Identify which cell holds the provided text, then report its (X, Y) central coordinate. 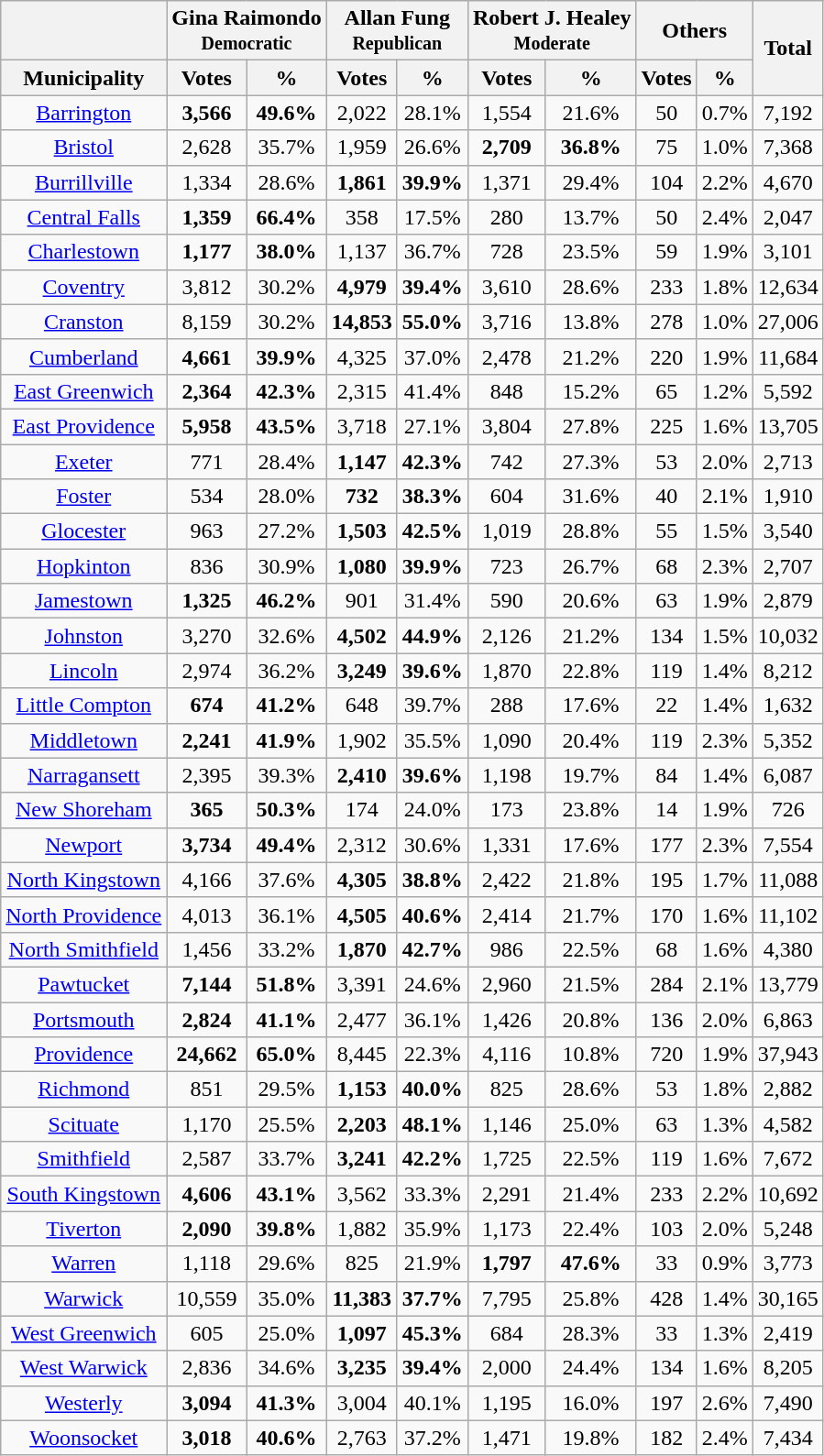
5,248 (788, 1229)
25.8% (590, 1298)
4,582 (788, 1124)
358 (361, 217)
170 (666, 914)
14,853 (361, 322)
848 (506, 391)
8,159 (207, 322)
55.0% (433, 322)
37.0% (433, 356)
44.9% (433, 636)
37.2% (433, 1438)
278 (666, 322)
22.8% (590, 671)
Central Falls (84, 217)
3,540 (788, 531)
35.0% (286, 1298)
32.6% (286, 636)
23.8% (590, 810)
49.4% (286, 845)
4,325 (361, 356)
41.3% (286, 1403)
1,503 (361, 531)
4,502 (361, 636)
22.3% (433, 1055)
3,773 (788, 1264)
38.8% (433, 880)
55 (666, 531)
1,725 (506, 1159)
590 (506, 601)
3,734 (207, 845)
10,032 (788, 636)
280 (506, 217)
Woonsocket (84, 1438)
35.5% (433, 740)
24,662 (207, 1055)
Glocester (84, 531)
2,022 (361, 113)
2,974 (207, 671)
Allan FungRepublican (397, 31)
2,000 (506, 1368)
65.0% (286, 1055)
3,566 (207, 113)
3,004 (361, 1403)
0.7% (724, 113)
43.5% (286, 426)
3,235 (361, 1368)
3,241 (361, 1159)
288 (506, 706)
534 (207, 497)
34.6% (286, 1368)
39.7% (433, 706)
2,291 (506, 1194)
Scituate (84, 1124)
225 (666, 426)
26.7% (590, 566)
37.7% (433, 1298)
136 (666, 1020)
3,610 (506, 287)
720 (666, 1055)
24.6% (433, 984)
2,422 (506, 880)
4,305 (361, 880)
684 (506, 1333)
Municipality (84, 78)
2,364 (207, 391)
59 (666, 252)
35.7% (286, 148)
75 (666, 148)
10,692 (788, 1194)
7,554 (788, 845)
35.9% (433, 1229)
21.9% (433, 1264)
Johnston (84, 636)
5,958 (207, 426)
6,863 (788, 1020)
3,270 (207, 636)
428 (666, 1298)
Others (695, 31)
41.1% (286, 1020)
50.3% (286, 810)
24.4% (590, 1368)
28.1% (433, 113)
14 (666, 810)
4,116 (506, 1055)
51.8% (286, 984)
1,325 (207, 601)
104 (666, 182)
20.4% (590, 740)
963 (207, 531)
11,088 (788, 880)
1,173 (506, 1229)
1,195 (506, 1403)
1,019 (506, 531)
Richmond (84, 1089)
South Kingstown (84, 1194)
15.2% (590, 391)
986 (506, 949)
7,192 (788, 113)
0.9% (724, 1264)
648 (361, 706)
1,153 (361, 1089)
42.7% (433, 949)
Barrington (84, 113)
Tiverton (84, 1229)
11,102 (788, 914)
Robert J. HealeyModerate (552, 31)
Warren (84, 1264)
30,165 (788, 1298)
4,505 (361, 914)
3,562 (361, 1194)
2,478 (506, 356)
New Shoreham (84, 810)
2,241 (207, 740)
7,795 (506, 1298)
1.2% (724, 391)
851 (207, 1089)
1,959 (361, 148)
29.4% (590, 182)
2,709 (506, 148)
4,661 (207, 356)
195 (666, 880)
8,212 (788, 671)
3,804 (506, 426)
1,097 (361, 1333)
Gina RaimondoDemocratic (247, 31)
43.1% (286, 1194)
Pawtucket (84, 984)
2,707 (788, 566)
365 (207, 810)
West Greenwich (84, 1333)
1,426 (506, 1020)
197 (666, 1403)
771 (207, 461)
39.3% (286, 775)
40.0% (433, 1089)
1,198 (506, 775)
836 (207, 566)
22.4% (590, 1229)
182 (666, 1438)
29.5% (286, 1089)
5,592 (788, 391)
1,371 (506, 182)
47.6% (590, 1264)
36.2% (286, 671)
2,587 (207, 1159)
40.1% (433, 1403)
30.9% (286, 566)
Cranston (84, 322)
Charlestown (84, 252)
28.8% (590, 531)
2,477 (361, 1020)
Westerly (84, 1403)
2,414 (506, 914)
30.6% (433, 845)
2,824 (207, 1020)
3,101 (788, 252)
Bristol (84, 148)
11,383 (361, 1298)
723 (506, 566)
33.2% (286, 949)
17.5% (433, 217)
46.2% (286, 601)
10,559 (207, 1298)
13.7% (590, 217)
40 (666, 497)
37,943 (788, 1055)
28.0% (286, 497)
2,047 (788, 217)
103 (666, 1229)
Jamestown (84, 601)
1,334 (207, 182)
1,902 (361, 740)
27.8% (590, 426)
4,670 (788, 182)
3,249 (361, 671)
1,882 (361, 1229)
31.4% (433, 601)
2,410 (361, 775)
5,352 (788, 740)
1,331 (506, 845)
732 (361, 497)
66.4% (286, 217)
8,445 (361, 1055)
1,090 (506, 740)
726 (788, 810)
1,137 (361, 252)
728 (506, 252)
2,126 (506, 636)
West Warwick (84, 1368)
1,797 (506, 1264)
Lincoln (84, 671)
27.2% (286, 531)
48.1% (433, 1124)
1,170 (207, 1124)
19.8% (590, 1438)
39.8% (286, 1229)
13.8% (590, 322)
3,094 (207, 1403)
49.6% (286, 113)
3,718 (361, 426)
North Smithfield (84, 949)
27.1% (433, 426)
East Providence (84, 426)
7,490 (788, 1403)
284 (666, 984)
7,144 (207, 984)
2,090 (207, 1229)
36.7% (433, 252)
37.6% (286, 880)
21.6% (590, 113)
Burrillville (84, 182)
28.4% (286, 461)
27,006 (788, 322)
173 (506, 810)
674 (207, 706)
2,203 (361, 1124)
220 (666, 356)
21.8% (590, 880)
1.7% (724, 880)
36.8% (590, 148)
31.6% (590, 497)
901 (361, 601)
84 (666, 775)
3,812 (207, 287)
41.4% (433, 391)
41.2% (286, 706)
2,315 (361, 391)
10.8% (590, 1055)
33.3% (433, 1194)
2,713 (788, 461)
21.5% (590, 984)
Coventry (84, 287)
11,684 (788, 356)
North Kingstown (84, 880)
2,879 (788, 601)
20.6% (590, 601)
Cumberland (84, 356)
Hopkinton (84, 566)
4,380 (788, 949)
21.4% (590, 1194)
3,391 (361, 984)
North Providence (84, 914)
20.8% (590, 1020)
22 (666, 706)
13,705 (788, 426)
2,960 (506, 984)
174 (361, 810)
Little Compton (84, 706)
42.5% (433, 531)
Narragansett (84, 775)
23.5% (590, 252)
2,628 (207, 148)
1,118 (207, 1264)
45.3% (433, 1333)
2,882 (788, 1089)
28.3% (590, 1333)
25.5% (286, 1124)
2,419 (788, 1333)
1,177 (207, 252)
41.9% (286, 740)
26.6% (433, 148)
21.7% (590, 914)
2,763 (361, 1438)
Warwick (84, 1298)
604 (506, 497)
2.6% (724, 1403)
42.2% (433, 1159)
13,779 (788, 984)
2,312 (361, 845)
8,205 (788, 1368)
2,395 (207, 775)
19.7% (590, 775)
Foster (84, 497)
24.0% (433, 810)
4,013 (207, 914)
1,471 (506, 1438)
Smithfield (84, 1159)
38.3% (433, 497)
1,632 (788, 706)
Middletown (84, 740)
65 (666, 391)
1,147 (361, 461)
38.0% (286, 252)
4,166 (207, 880)
1,080 (361, 566)
Newport (84, 845)
1,554 (506, 113)
Portsmouth (84, 1020)
1,910 (788, 497)
29.6% (286, 1264)
1,861 (361, 182)
Total (788, 48)
16.0% (590, 1403)
605 (207, 1333)
1,146 (506, 1124)
6,087 (788, 775)
7,368 (788, 148)
2,836 (207, 1368)
1,456 (207, 949)
1,359 (207, 217)
East Greenwich (84, 391)
Providence (84, 1055)
33.7% (286, 1159)
4,606 (207, 1194)
742 (506, 461)
7,434 (788, 1438)
3,716 (506, 322)
7,672 (788, 1159)
12,634 (788, 287)
4,979 (361, 287)
27.3% (590, 461)
3,018 (207, 1438)
Exeter (84, 461)
177 (666, 845)
